Search for the cell housing the specified text and yield its (X, Y) center coordinate. 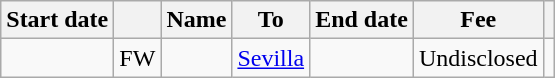
Start date (58, 20)
Sevilla (271, 58)
To (271, 20)
Fee (478, 20)
End date (362, 20)
Undisclosed (478, 58)
Name (196, 20)
FW (138, 58)
